Identify which cell holds the provided text, then report its [X, Y] central coordinate. 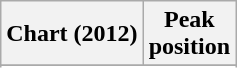
Peakposition [189, 34]
Chart (2012) [72, 34]
